Identify which cell holds the provided text, then report its [X, Y] central coordinate. 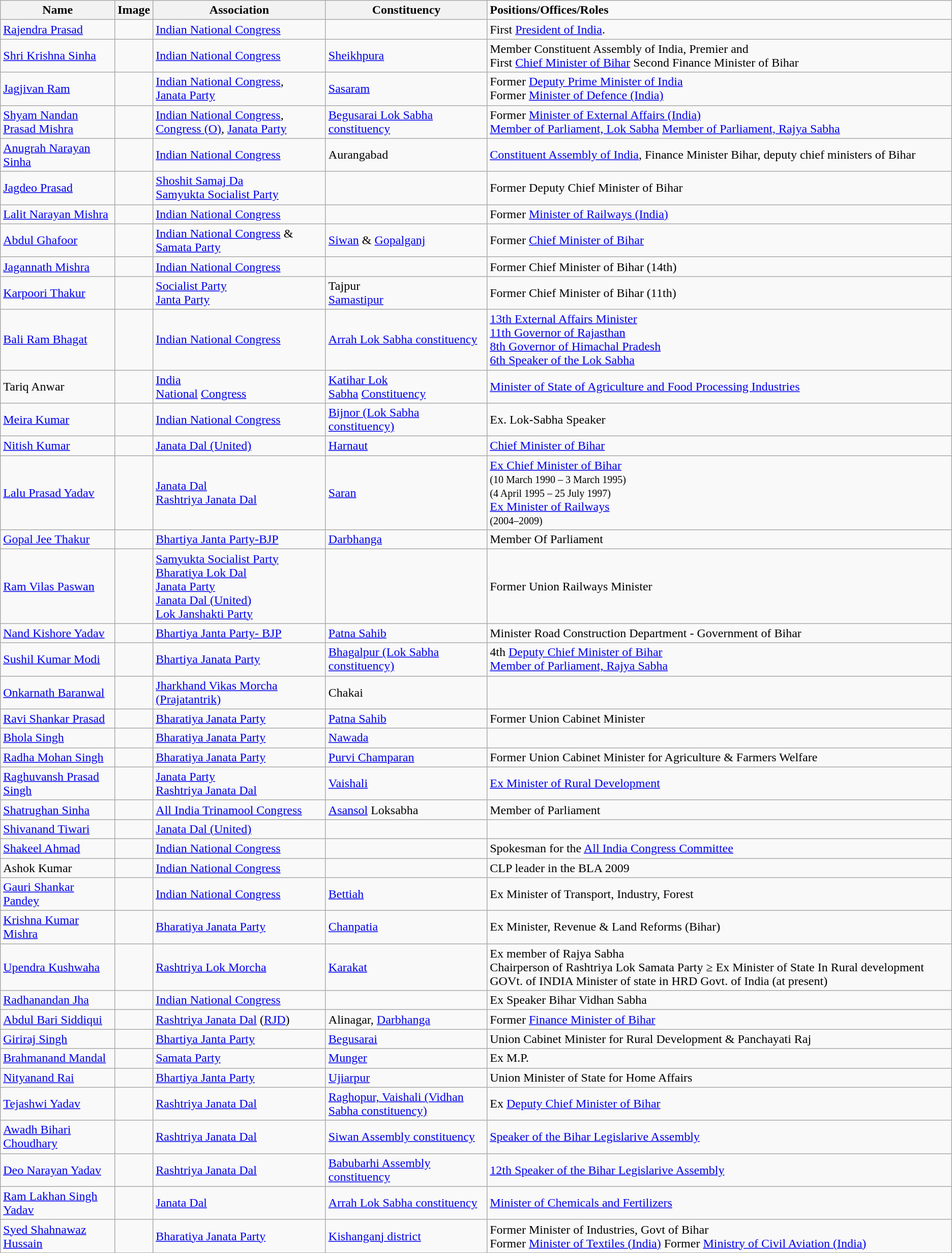
Ex Chief Minister of Bihar(10 March 1990 – 3 March 1995)(4 April 1995 – 25 July 1997)Ex Minister of Railways(2004–2009) [720, 493]
Abdul Bari Siddiqui [58, 1020]
Bhartiya Janta Party- BJP [240, 633]
Deo Narayan Yadav [58, 1170]
Alinagar, Darbhanga [406, 1020]
Name [58, 10]
Brahmanand Mandal [58, 1058]
Jagannath Mishra [58, 266]
Gopal Jee Thakur [58, 540]
Member of Parliament [720, 810]
Sheikhpura [406, 56]
Karpoori Thakur [58, 293]
Former Finance Minister of Bihar [720, 1020]
Ex Minister of Rural Development [720, 783]
Ex Minister of Transport, Industry, Forest [720, 894]
Former Union Railways Minister [720, 586]
Ex Minister, Revenue & Land Reforms (Bihar) [720, 928]
Ujiarpur [406, 1078]
Rashtriya Lok Morcha [240, 967]
Tejashwi Yadav [58, 1103]
Janata Dal [240, 1203]
Jagjivan Ram [58, 88]
Speaker of the Bihar Legislarive Assembly [720, 1137]
Chanpatia [406, 928]
Kishanganj district [406, 1236]
Abdul Ghafoor [58, 240]
Ashok Kumar [58, 868]
Former Deputy Chief Minister of Bihar [720, 188]
Janata Party Rashtriya Janata Dal [240, 783]
Begusarai [406, 1039]
Gauri Shankar Pandey [58, 894]
Lalu Prasad Yadav [58, 493]
Samata Party [240, 1058]
Nand Kishore Yadav [58, 633]
Janata Dal Rashtriya Janata Dal [240, 493]
Purvi Champaran [406, 757]
Jharkhand Vikas Morcha (Prajatantrik) [240, 693]
Shatrughan Sinha [58, 810]
Positions/Offices/Roles [720, 10]
Rajendra Prasad [58, 29]
Former Chief Minister of Bihar [720, 240]
Shivanand Tiwari [58, 829]
Sushil Kumar Modi [58, 659]
Bhartiya Janta Party-BJP [240, 540]
Harnaut [406, 446]
Nawada [406, 738]
Union Cabinet Minister for Rural Development & Panchayati Raj [720, 1039]
Spokesman for the All India Congress Committee [720, 848]
Shri Krishna Sinha [58, 56]
Indian National Congress, Congress (O), Janata Party [240, 122]
Bhola Singh [58, 738]
CLP leader in the BLA 2009 [720, 868]
Aurangabad [406, 155]
4th Deputy Chief Minister of BiharMember of Parliament, Rajya Sabha [720, 659]
Tariq Anwar [58, 386]
Upendra Kushwaha [58, 967]
Ex. Lok-Sabha Speaker [720, 420]
Saran [406, 493]
Begusarai Lok Sabha constituency [406, 122]
Siwan Assembly constituency [406, 1137]
13th External Affairs Minister11th Governor of Rajasthan8th Governor of Himachal Pradesh6th Speaker of the Lok Sabha [720, 340]
Socialist PartyJanta Party [240, 293]
Constituency [406, 10]
Giriraj Singh [58, 1039]
Asansol Loksabha [406, 810]
Vaishali [406, 783]
Radhanandan Jha [58, 1000]
Member Constituent Assembly of India, Premier andFirst Chief Minister of Bihar Second Finance Minister of Bihar [720, 56]
Former Chief Minister of Bihar (14th) [720, 266]
Darbhanga [406, 540]
Radha Mohan Singh [58, 757]
Association [240, 10]
Ex Speaker Bihar Vidhan Sabha [720, 1000]
Member Of Parliament [720, 540]
Constituent Assembly of India, Finance Minister Bihar, deputy chief ministers of Bihar [720, 155]
Indian National Congress, Janata Party [240, 88]
Nityanand Rai [58, 1078]
Minister of State of Agriculture and Food Processing Industries [720, 386]
Bettiah [406, 894]
Former Minister of Industries, Govt of BiharFormer Minister of Textiles (India) Former Ministry of Civil Aviation (India) [720, 1236]
Minister of Chemicals and Fertilizers [720, 1203]
Ravi Shankar Prasad [58, 719]
Awadh Bihari Choudhary [58, 1137]
Krishna Kumar Mishra [58, 928]
Indian National Congress & Samata Party [240, 240]
Bhagalpur (Lok Sabha constituency) [406, 659]
Ex Deputy Chief Minister of Bihar [720, 1103]
Meira Kumar [58, 420]
Minister Road Construction Department - Government of Bihar [720, 633]
Shakeel Ahmad [58, 848]
Shoshit Samaj DaSamyukta Socialist Party [240, 188]
Former Minister of External Affairs (India)Member of Parliament, Lok Sabha Member of Parliament, Rajya Sabha [720, 122]
Samyukta Socialist Party Bharatiya Lok Dal Janata Party Janata Dal (United) Lok Janshakti Party [240, 586]
Bhartiya Janata Party [240, 659]
Raghopur, Vaishali (Vidhan Sabha constituency) [406, 1103]
Siwan & Gopalganj [406, 240]
Karakat [406, 967]
TajpurSamastipur [406, 293]
Nitish Kumar [58, 446]
First President of India. [720, 29]
Former Union Cabinet Minister for Agriculture & Farmers Welfare [720, 757]
Sasaram [406, 88]
Katihar LokSabha Constituency [406, 386]
Former Union Cabinet Minister [720, 719]
Former Minister of Railways (India) [720, 214]
Munger [406, 1058]
Bali Ram Bhagat [58, 340]
Ex M.P. [720, 1058]
Rashtriya Janata Dal (RJD) [240, 1020]
Chief Minister of Bihar [720, 446]
Ram Lakhan Singh Yadav [58, 1203]
All India Trinamool Congress [240, 810]
12th Speaker of the Bihar Legislarive Assembly [720, 1170]
Syed Shahnawaz Hussain [58, 1236]
Image [134, 10]
Raghuvansh Prasad Singh [58, 783]
Chakai [406, 693]
Anugrah Narayan Sinha [58, 155]
Jagdeo Prasad [58, 188]
Babubarhi Assembly constituency [406, 1170]
Lalit Narayan Mishra [58, 214]
Former Deputy Prime Minister of IndiaFormer Minister of Defence (India) [720, 88]
Ram Vilas Paswan [58, 586]
Shyam Nandan Prasad Mishra [58, 122]
Union Minister of State for Home Affairs [720, 1078]
Former Chief Minister of Bihar (11th) [720, 293]
Onkarnath Baranwal [58, 693]
IndiaNational Congress [240, 386]
Bijnor (Lok Sabha constituency) [406, 420]
